Identify which cell holds the provided text, then report its (X, Y) central coordinate. 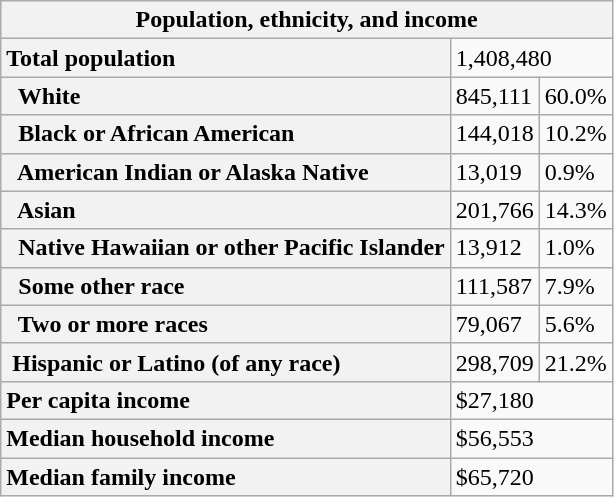
845,111 (494, 96)
111,587 (494, 286)
79,067 (494, 324)
$56,553 (531, 438)
0.9% (576, 172)
60.0% (576, 96)
13,912 (494, 248)
7.9% (576, 286)
Median household income (226, 438)
$65,720 (531, 477)
144,018 (494, 134)
13,019 (494, 172)
5.6% (576, 324)
Population, ethnicity, and income (307, 20)
Some other race (226, 286)
201,766 (494, 210)
Asian (226, 210)
Per capita income (226, 400)
Total population (226, 58)
Black or African American (226, 134)
14.3% (576, 210)
10.2% (576, 134)
Native Hawaiian or other Pacific Islander (226, 248)
298,709 (494, 362)
$27,180 (531, 400)
Two or more races (226, 324)
1,408,480 (531, 58)
Median family income (226, 477)
21.2% (576, 362)
1.0% (576, 248)
Hispanic or Latino (of any race) (226, 362)
American Indian or Alaska Native (226, 172)
White (226, 96)
